Return [x, y] of the center of cell containing provided text 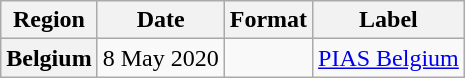
8 May 2020 [160, 58]
Region [49, 20]
Format [268, 20]
Date [160, 20]
Belgium [49, 58]
PIAS Belgium [389, 58]
Label [389, 20]
